Output the (X, Y) coordinate of the center of the cell containing the given text.  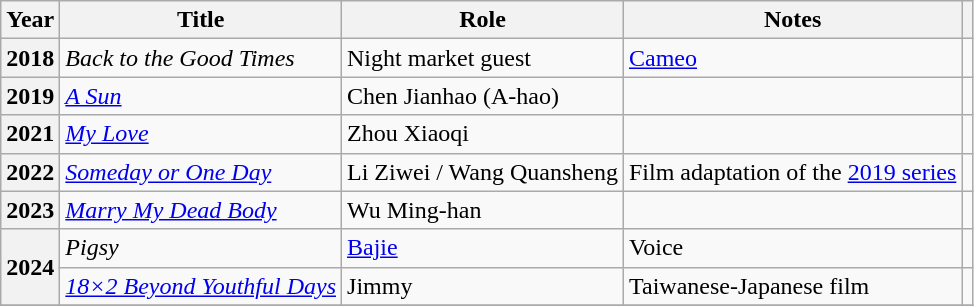
2023 (30, 210)
Wu Ming-han (483, 210)
2024 (30, 267)
2019 (30, 96)
2022 (30, 172)
Voice (792, 248)
Zhou Xiaoqi (483, 134)
My Love (201, 134)
Title (201, 20)
2018 (30, 58)
Cameo (792, 58)
18×2 Beyond Youthful Days (201, 286)
Year (30, 20)
A Sun (201, 96)
Night market guest (483, 58)
Someday or One Day (201, 172)
Notes (792, 20)
Jimmy (483, 286)
Bajie (483, 248)
Taiwanese-Japanese film (792, 286)
Marry My Dead Body (201, 210)
Pigsy (201, 248)
Back to the Good Times (201, 58)
Film adaptation of the 2019 series (792, 172)
2021 (30, 134)
Li Ziwei / Wang Quansheng (483, 172)
Role (483, 20)
Chen Jianhao (A-hao) (483, 96)
